Capture the cell that displays the provided text and extract its (x, y) central coordinate. 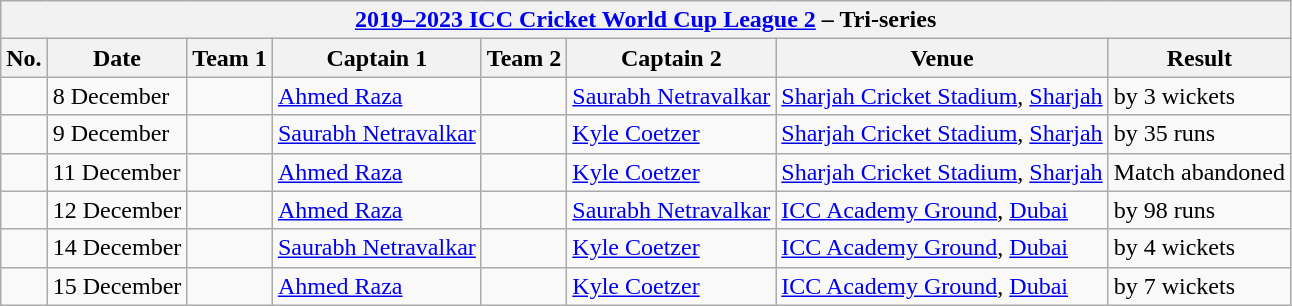
by 4 wickets (1199, 248)
15 December (117, 286)
12 December (117, 210)
Team 1 (230, 58)
9 December (117, 134)
14 December (117, 248)
by 3 wickets (1199, 96)
2019–2023 ICC Cricket World Cup League 2 – Tri-series (646, 20)
Match abandoned (1199, 172)
11 December (117, 172)
Team 2 (524, 58)
by 98 runs (1199, 210)
Captain 2 (672, 58)
No. (24, 58)
8 December (117, 96)
Captain 1 (376, 58)
by 7 wickets (1199, 286)
Date (117, 58)
by 35 runs (1199, 134)
Venue (942, 58)
Result (1199, 58)
